Return the [X, Y] coordinate for the center point of the cell that contains the specified text.  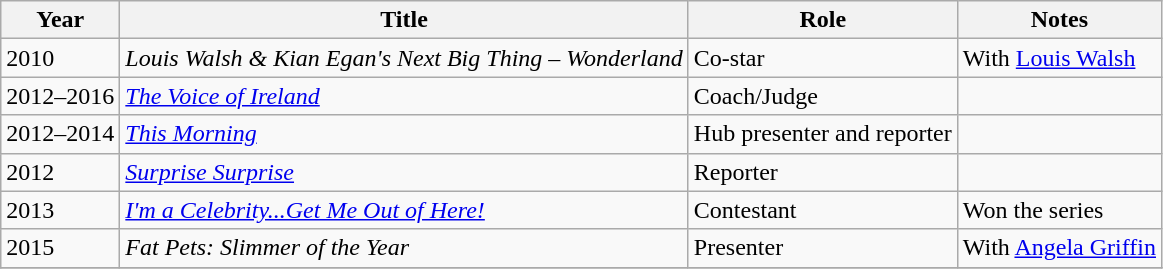
The Voice of Ireland [404, 96]
Reporter [822, 172]
2015 [60, 248]
Role [822, 20]
2012 [60, 172]
Coach/Judge [822, 96]
This Morning [404, 134]
2012–2016 [60, 96]
Notes [1059, 20]
Year [60, 20]
I'm a Celebrity...Get Me Out of Here! [404, 210]
2010 [60, 58]
Hub presenter and reporter [822, 134]
2013 [60, 210]
Fat Pets: Slimmer of the Year [404, 248]
2012–2014 [60, 134]
Presenter [822, 248]
Contestant [822, 210]
Surprise Surprise [404, 172]
Co-star [822, 58]
Louis Walsh & Kian Egan's Next Big Thing – Wonderland [404, 58]
Won the series [1059, 210]
With Angela Griffin [1059, 248]
With Louis Walsh [1059, 58]
Title [404, 20]
